Pinpoint the cell where the given text exists, returning its (X, Y) midpoint coordinate. 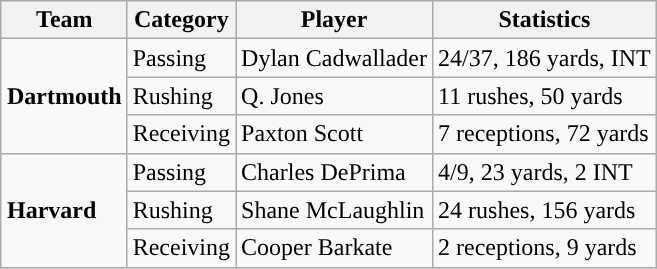
2 receptions, 9 yards (545, 248)
11 rushes, 50 yards (545, 96)
Shane McLaughlin (334, 210)
Paxton Scott (334, 134)
7 receptions, 72 yards (545, 134)
Cooper Barkate (334, 248)
24/37, 186 yards, INT (545, 58)
Player (334, 20)
Statistics (545, 20)
Harvard (64, 210)
4/9, 23 yards, 2 INT (545, 172)
24 rushes, 156 yards (545, 210)
Category (181, 20)
Dylan Cadwallader (334, 58)
Q. Jones (334, 96)
Charles DePrima (334, 172)
Team (64, 20)
Dartmouth (64, 96)
